Find where the given text appears and provide that cell's center as (x, y) coordinate. 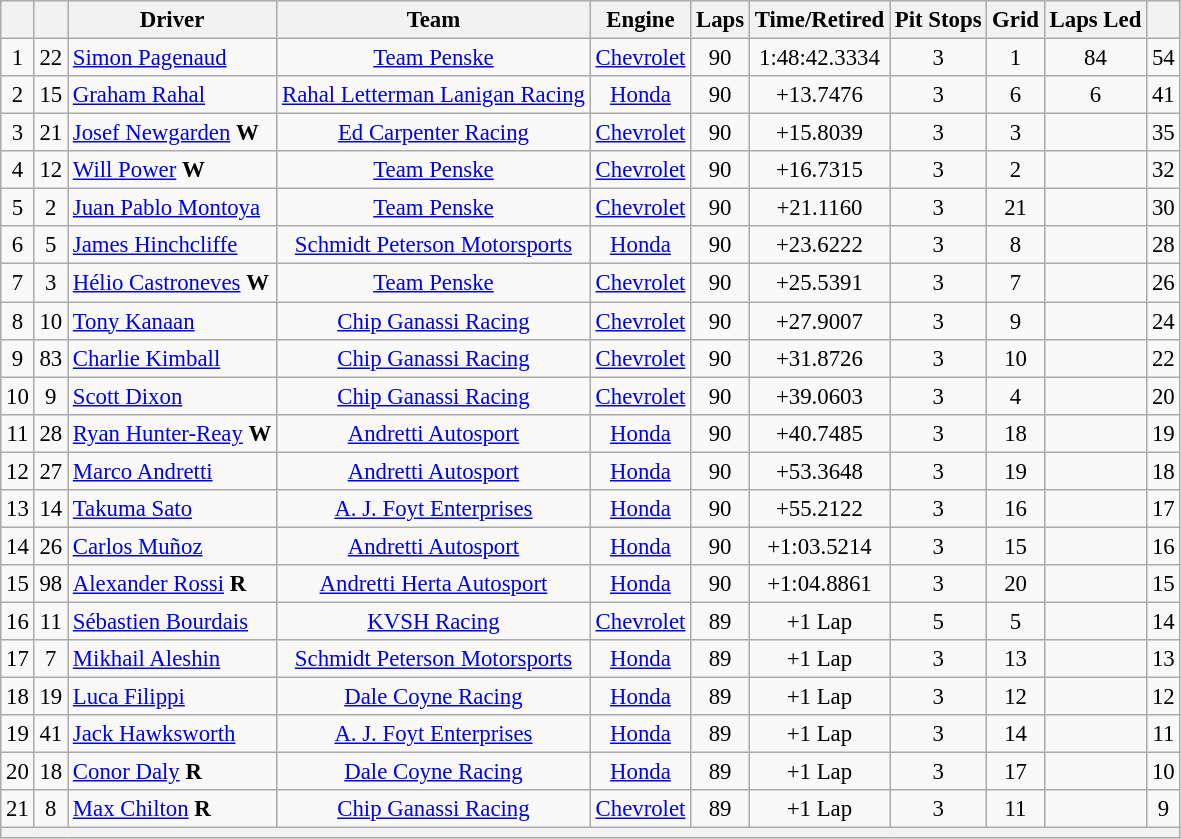
+31.8726 (819, 358)
+23.6222 (819, 245)
Andretti Herta Autosport (434, 584)
Laps (720, 20)
Laps Led (1095, 20)
+1:04.8861 (819, 584)
KVSH Racing (434, 621)
+27.9007 (819, 321)
Ryan Hunter-Reay W (172, 433)
27 (50, 471)
Conor Daly R (172, 772)
+40.7485 (819, 433)
Graham Rahal (172, 95)
Jack Hawksworth (172, 734)
Time/Retired (819, 20)
Grid (1016, 20)
Takuma Sato (172, 509)
Mikhail Aleshin (172, 659)
+39.0603 (819, 396)
+25.5391 (819, 283)
Hélio Castroneves W (172, 283)
+53.3648 (819, 471)
84 (1095, 58)
Scott Dixon (172, 396)
Alexander Rossi R (172, 584)
32 (1164, 170)
54 (1164, 58)
83 (50, 358)
Josef Newgarden W (172, 133)
Rahal Letterman Lanigan Racing (434, 95)
1:48:42.3334 (819, 58)
35 (1164, 133)
Team (434, 20)
Simon Pagenaud (172, 58)
+1:03.5214 (819, 546)
98 (50, 584)
+15.8039 (819, 133)
Charlie Kimball (172, 358)
Juan Pablo Montoya (172, 208)
+55.2122 (819, 509)
Luca Filippi (172, 697)
Sébastien Bourdais (172, 621)
Will Power W (172, 170)
Ed Carpenter Racing (434, 133)
Carlos Muñoz (172, 546)
+16.7315 (819, 170)
James Hinchcliffe (172, 245)
30 (1164, 208)
24 (1164, 321)
Max Chilton R (172, 809)
+21.1160 (819, 208)
Tony Kanaan (172, 321)
Engine (640, 20)
Marco Andretti (172, 471)
Driver (172, 20)
+13.7476 (819, 95)
Pit Stops (938, 20)
